Locate the cell with the specified text and output its (X, Y) center coordinate. 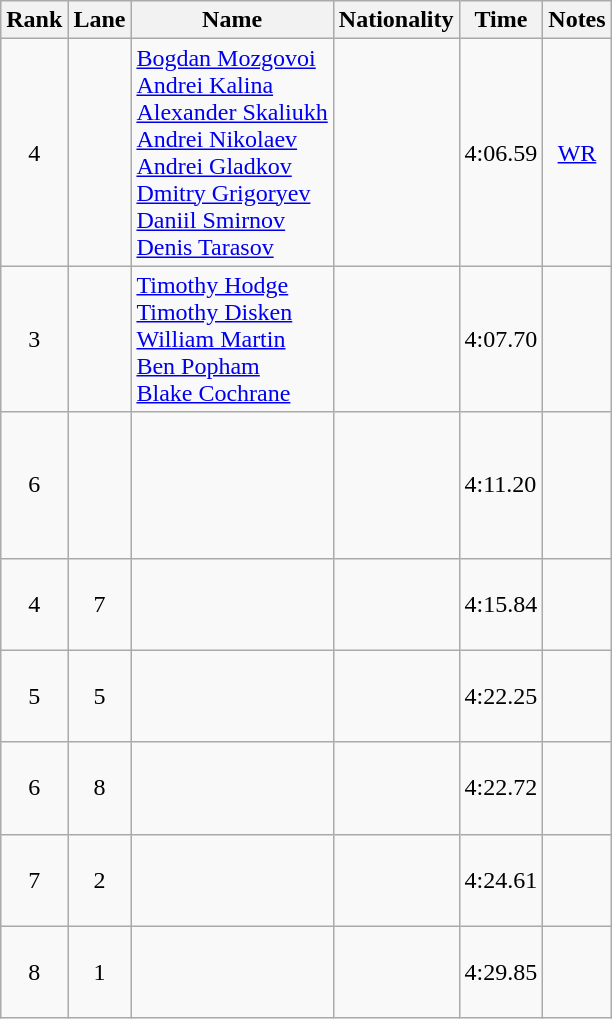
4:06.59 (501, 152)
Nationality (396, 20)
2 (100, 880)
4:22.25 (501, 696)
Timothy HodgeTimothy DiskenWilliam MartinBen PophamBlake Cochrane (232, 339)
4:22.72 (501, 788)
WR (577, 152)
Name (232, 20)
Notes (577, 20)
4:15.84 (501, 604)
4:29.85 (501, 972)
Time (501, 20)
1 (100, 972)
Bogdan MozgovoiAndrei KalinaAlexander SkaliukhAndrei NikolaevAndrei GladkovDmitry GrigoryevDaniil SmirnovDenis Tarasov (232, 152)
4:07.70 (501, 339)
4:11.20 (501, 485)
Lane (100, 20)
Rank (34, 20)
3 (34, 339)
4:24.61 (501, 880)
